Return [x, y] of the center of cell containing provided text 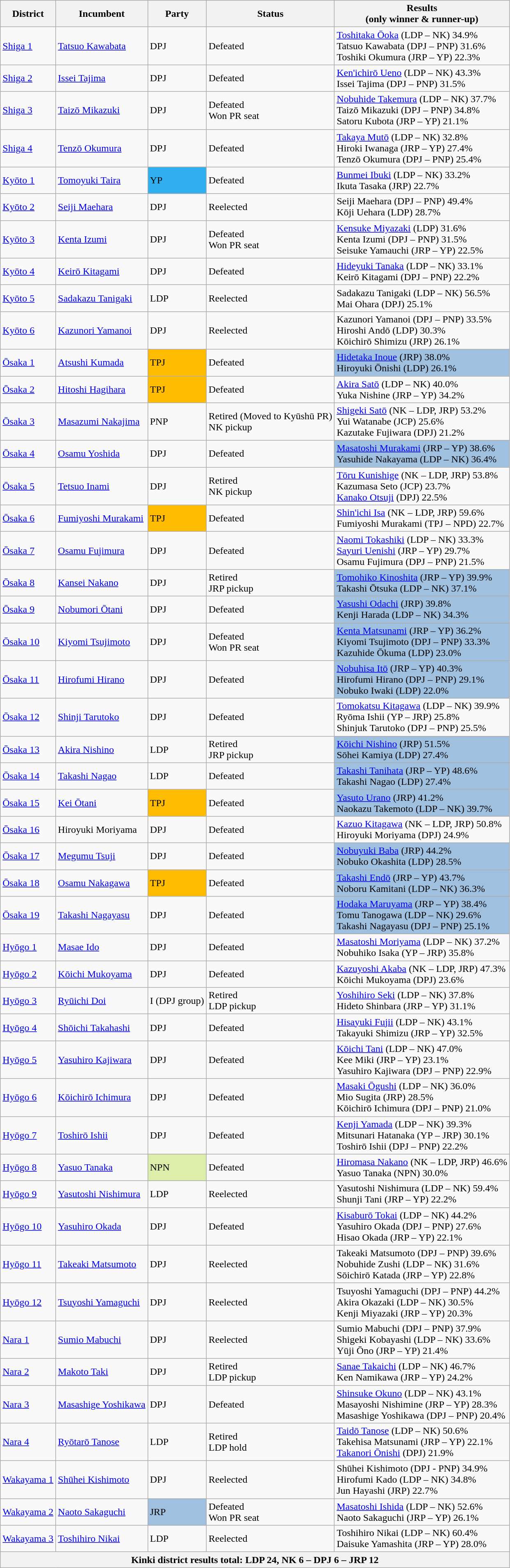
Hyōgo 12 [28, 1302]
Kansei Nakano [102, 583]
Kei Ōtani [102, 802]
Hyōgo 8 [28, 1168]
Kazuo Kitagawa (NK – LDP, JRP) 50.8%Hiroyuki Moriyama (DPJ) 24.9% [422, 830]
Ōsaka 15 [28, 802]
Shin'ichi Isa (NK – LDP, JRP) 59.6%Fumiyoshi Murakami (TPJ – NPD) 22.7% [422, 519]
Hyōgo 9 [28, 1194]
Nobuhisa Itō (JRP – YP) 40.3%Hirofumi Hirano (DPJ – PNP) 29.1%Nobuko Iwaki (LDP) 22.0% [422, 679]
Masatoshi Moriyama (LDP – NK) 37.2%Nobuhiko Isaka (YP – JRP) 35.8% [422, 948]
Status [270, 14]
Shūhei Kishimoto [102, 1480]
Nara 4 [28, 1442]
Ōsaka 19 [28, 915]
Akira Satō (LDP – NK) 40.0%Yuka Nishine (JRP – YP) 34.2% [422, 389]
Kazuyoshi Akaba (NK – LDP, JRP) 47.3%Kōichi Mukoyama (DPJ) 23.6% [422, 974]
Seiji Maehara [102, 207]
Makoto Taki [102, 1372]
Shiga 3 [28, 110]
Kazunori Yamanoi (DPJ – PNP) 33.5%Hiroshi Andō (LDP) 30.3%Kōichirō Shimizu (JRP) 26.1% [422, 330]
Shigeki Satō (NK – LDP, JRP) 53.2%Yui Watanabe (JCP) 25.6%Kazutake Fujiwara (DPJ) 21.2% [422, 422]
Kisaburō Tokai (LDP – NK) 44.2%Yasuhiro Okada (DPJ – PNP) 27.6%Hisao Okada (JRP – YP) 22.1% [422, 1226]
Hideyuki Tanaka (LDP – NK) 33.1%Keirō Kitagami (DPJ – PNP) 22.2% [422, 272]
Masashige Yoshikawa [102, 1404]
Incumbent [102, 14]
Osamu Fujimura [102, 551]
Atsushi Kumada [102, 363]
Kyōto 4 [28, 272]
Taizō Mikazuki [102, 110]
Kinki district results total: LDP 24, NK 6 – DPJ 6 – JRP 12 [255, 1560]
Ōsaka 18 [28, 883]
Nara 1 [28, 1339]
Tenzō Okumura [102, 148]
Hiromasa Nakano (NK – LDP, JRP) 46.6%Yasuo Tanaka (NPN) 30.0% [422, 1168]
Hodaka Maruyama (JRP – YP) 38.4%Tomu Tanogawa (LDP – NK) 29.6%Takashi Nagayasu (DPJ – PNP) 25.1% [422, 915]
Shiga 2 [28, 78]
Takashi Nagayasu [102, 915]
PNP [177, 422]
Hyōgo 10 [28, 1226]
Ōsaka 6 [28, 519]
Hiroyuki Moriyama [102, 830]
Shinji Tarutoko [102, 717]
Kōichi Nishino (JRP) 51.5%Sōhei Kamiya (LDP) 27.4% [422, 749]
Wakayama 2 [28, 1512]
JRP [177, 1512]
Kensuke Miyazaki (LDP) 31.6%Kenta Izumi (DPJ – PNP) 31.5%Seisuke Yamauchi (JRP – YP) 22.5% [422, 239]
Sumio Mabuchi (DPJ – PNP) 37.9%Shigeki Kobayashi (LDP – NK) 33.6%Yūji Ōno (JRP – YP) 21.4% [422, 1339]
Takaya Mutō (LDP – NK) 32.8%Hiroki Iwanaga (JRP – YP) 27.4%Tenzō Okumura (DPJ – PNP) 25.4% [422, 148]
Masae Ido [102, 948]
Fumiyoshi Murakami [102, 519]
Ōsaka 12 [28, 717]
Toshirō Ishii [102, 1135]
Hirofumi Hirano [102, 679]
RetiredLDP hold [270, 1442]
Akira Nishino [102, 749]
Kenji Yamada (LDP – NK) 39.3%Mitsunari Hatanaka (YP – JRP) 30.1%Toshirō Ishii (DPJ – PNP) 22.2% [422, 1135]
Tetsuo Inami [102, 486]
Ōsaka 14 [28, 776]
Ōsaka 5 [28, 486]
Sumio Mabuchi [102, 1339]
Kōichirō Ichimura [102, 1097]
Kazunori Yamanoi [102, 330]
Megumu Tsuji [102, 856]
Yoshihiro Seki (LDP – NK) 37.8%Hideto Shinbara (JRP – YP) 31.1% [422, 1001]
Nara 2 [28, 1372]
Takashi Endō (JRP – YP) 43.7%Noboru Kamitani (LDP – NK) 36.3% [422, 883]
Kyōto 1 [28, 181]
Wakayama 3 [28, 1538]
Kōichi Tani (LDP – NK) 47.0%Kee Miki (JRP – YP) 23.1%Yasuhiro Kajiwara (DPJ – PNP) 22.9% [422, 1060]
Ōsaka 10 [28, 642]
Tomohiko Kinoshita (JRP – YP) 39.9%Takashi Ōtsuka (LDP – NK) 37.1% [422, 583]
Ōsaka 8 [28, 583]
Masaki Ōgushi (LDP – NK) 36.0%Mio Sugita (JRP) 28.5%Kōichirō Ichimura (DPJ – PNP) 21.0% [422, 1097]
Takashi Nagao [102, 776]
Ōsaka 2 [28, 389]
Party [177, 14]
Kiyomi Tsujimoto [102, 642]
Masatoshi Murakami (JRP – YP) 38.6%Yasuhide Nakayama (LDP – NK) 36.4% [422, 454]
Ken'ichirō Ueno (LDP – NK) 43.3%Issei Tajima (DPJ – PNP) 31.5% [422, 78]
RetiredNK pickup [270, 486]
Ōsaka 13 [28, 749]
Yasuhiro Kajiwara [102, 1060]
Shūhei Kishimoto (DPJ - PNP) 34.9%Hirofumi Kado (LDP – NK) 34.8%Jun Hayashi (JRP) 22.7% [422, 1480]
Shiga 4 [28, 148]
Nara 3 [28, 1404]
Toshihiro Nikai (LDP – NK) 60.4%Daisuke Yamashita (JRP – YP) 28.0% [422, 1538]
Nobuyuki Baba (JRP) 44.2%Nobuko Okashita (LDP) 28.5% [422, 856]
Tomoyuki Taira [102, 181]
Takeaki Matsumoto [102, 1264]
Tomokatsu Kitagawa (LDP – NK) 39.9%Ryōma Ishii (YP – JRP) 25.8%Shinjuk Tarutoko (DPJ – PNP) 25.5% [422, 717]
Takeaki Matsumoto (DPJ – PNP) 39.6%Nobuhide Zushi (LDP – NK) 31.6%Sōichirō Katada (JRP – YP) 22.8% [422, 1264]
Yasushi Odachi (JRP) 39.8%Kenji Harada (LDP – NK) 34.3% [422, 610]
Sadakazu Tanigaki [102, 298]
Yasuhiro Okada [102, 1226]
Ōsaka 7 [28, 551]
Shinsuke Okuno (LDP – NK) 43.1%Masayoshi Nishimine (JRP – YP) 28.3%Masashige Yoshikawa (DPJ – PNP) 20.4% [422, 1404]
Yasuo Tanaka [102, 1168]
Toshitaka Ōoka (LDP – NK) 34.9%Tatsuo Kawabata (DPJ – PNP) 31.6%Toshiki Okumura (JRP – YP) 22.3% [422, 46]
Hyōgo 4 [28, 1027]
Hyōgo 6 [28, 1097]
Hyōgo 11 [28, 1264]
Hyōgo 3 [28, 1001]
Sadakazu Tanigaki (LDP – NK) 56.5%Mai Ohara (DPJ) 25.1% [422, 298]
Masatoshi Ishida (LDP – NK) 52.6%Naoto Sakaguchi (JRP – YP) 26.1% [422, 1512]
Ōsaka 3 [28, 422]
Ōsaka 11 [28, 679]
Kenta Matsunami (JRP – YP) 36.2%Kiyomi Tsujimoto (DPJ – PNP) 33.3%Kazuhide Ōkuma (LDP) 23.0% [422, 642]
Sanae Takaichi (LDP – NK) 46.7%Ken Namikawa (JRP – YP) 24.2% [422, 1372]
Kyōto 2 [28, 207]
Ryūichi Doi [102, 1001]
Nobumori Ōtani [102, 610]
Hyōgo 1 [28, 948]
I (DPJ group) [177, 1001]
Kyōto 6 [28, 330]
Taidō Tanose (LDP – NK) 50.6%Takehisa Matsunami (JRP – YP) 22.1%Takanori Ōnishi (DPJ) 21.9% [422, 1442]
Ōsaka 16 [28, 830]
Tōru Kunishige (NK – LDP, JRP) 53.8%Kazumasa Seto (JCP) 23.7%Kanako Otsuji (DPJ) 22.5% [422, 486]
Shōichi Takahashi [102, 1027]
Keirō Kitagami [102, 272]
Kenta Izumi [102, 239]
Results(only winner & runner-up) [422, 14]
Retired (Moved to Kyūshū PR)NK pickup [270, 422]
Yasuto Urano (JRP) 41.2%Naokazu Takemoto (LDP – NK) 39.7% [422, 802]
Nobuhide Takemura (LDP – NK) 37.7%Taizō Mikazuki (DPJ – PNP) 34.8%Satoru Kubota (JRP – YP) 21.1% [422, 110]
Tatsuo Kawabata [102, 46]
Bunmei Ibuki (LDP – NK) 33.2%Ikuta Tasaka (JRP) 22.7% [422, 181]
Seiji Maehara (DPJ – PNP) 49.4%Kōji Uehara (LDP) 28.7% [422, 207]
Hisayuki Fujii (LDP – NK) 43.1%Takayuki Shimizu (JRP – YP) 32.5% [422, 1027]
Hyōgo 7 [28, 1135]
Takashi Tanihata (JRP – YP) 48.6%Takashi Nagao (LDP) 27.4% [422, 776]
Yasutoshi Nishimura [102, 1194]
Shiga 1 [28, 46]
Osamu Nakagawa [102, 883]
Kyōto 3 [28, 239]
Naoto Sakaguchi [102, 1512]
Ōsaka 4 [28, 454]
District [28, 14]
YP [177, 181]
Ōsaka 9 [28, 610]
Ōsaka 17 [28, 856]
Issei Tajima [102, 78]
Hitoshi Hagihara [102, 389]
Toshihiro Nikai [102, 1538]
Tsuyoshi Yamaguchi (DPJ – PNP) 44.2%Akira Okazaki (LDP – NK) 30.5%Kenji Miyazaki (JRP – YP) 20.3% [422, 1302]
Kōichi Mukoyama [102, 974]
Hidetaka Inoue (JRP) 38.0%Hiroyuki Ōnishi (LDP) 26.1% [422, 363]
Hyōgo 2 [28, 974]
Yasutoshi Nishimura (LDP – NK) 59.4%Shunji Tani (JRP – YP) 22.2% [422, 1194]
Naomi Tokashiki (LDP – NK) 33.3%Sayuri Uenishi (JRP – YP) 29.7%Osamu Fujimura (DPJ – PNP) 21.5% [422, 551]
Osamu Yoshida [102, 454]
NPN [177, 1168]
Ōsaka 1 [28, 363]
Hyōgo 5 [28, 1060]
Ryōtarō Tanose [102, 1442]
Masazumi Nakajima [102, 422]
Wakayama 1 [28, 1480]
Tsuyoshi Yamaguchi [102, 1302]
Kyōto 5 [28, 298]
